Determine the [x, y] coordinate at the center of the cell enclosing the given text.  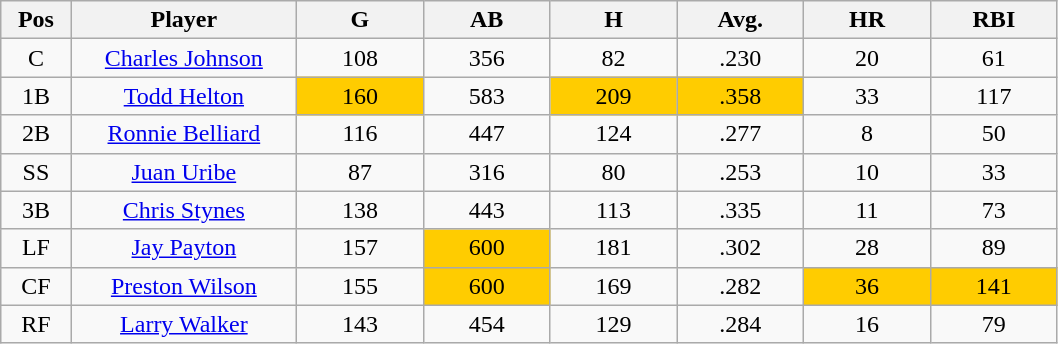
28 [868, 248]
.284 [740, 324]
Jay Payton [184, 248]
AB [486, 20]
89 [994, 248]
Todd Helton [184, 96]
SS [36, 172]
143 [360, 324]
447 [486, 134]
117 [994, 96]
Larry Walker [184, 324]
HR [868, 20]
C [36, 58]
Juan Uribe [184, 172]
157 [360, 248]
H [614, 20]
.253 [740, 172]
.277 [740, 134]
.302 [740, 248]
RF [36, 324]
443 [486, 210]
356 [486, 58]
Charles Johnson [184, 58]
Preston Wilson [184, 286]
82 [614, 58]
20 [868, 58]
Pos [36, 20]
Chris Stynes [184, 210]
316 [486, 172]
113 [614, 210]
G [360, 20]
LF [36, 248]
138 [360, 210]
RBI [994, 20]
108 [360, 58]
160 [360, 96]
.282 [740, 286]
454 [486, 324]
87 [360, 172]
50 [994, 134]
141 [994, 286]
3B [36, 210]
.230 [740, 58]
116 [360, 134]
79 [994, 324]
80 [614, 172]
8 [868, 134]
1B [36, 96]
124 [614, 134]
36 [868, 286]
.358 [740, 96]
Ronnie Belliard [184, 134]
73 [994, 210]
209 [614, 96]
10 [868, 172]
61 [994, 58]
16 [868, 324]
583 [486, 96]
Avg. [740, 20]
.335 [740, 210]
181 [614, 248]
11 [868, 210]
CF [36, 286]
Player [184, 20]
2B [36, 134]
155 [360, 286]
169 [614, 286]
129 [614, 324]
